Output the [x, y] coordinate of the center of the cell containing the given text.  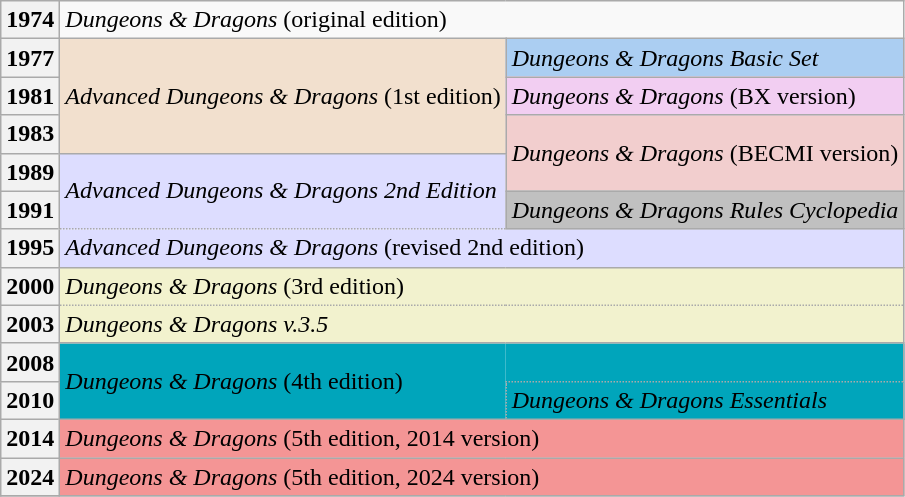
Dungeons & Dragons (BX version) [705, 96]
1983 [30, 134]
Advanced Dungeons & Dragons (1st edition) [283, 96]
Dungeons & Dragons v.3.5 [482, 324]
Dungeons & Dragons (BECMI version) [705, 153]
Dungeons & Dragons (original edition) [482, 20]
Dungeons & Dragons (4th edition) [283, 381]
1981 [30, 96]
Advanced Dungeons & Dragons (revised 2nd edition) [482, 248]
2024 [30, 477]
Dungeons & Dragons (5th edition, 2024 version) [482, 477]
2014 [30, 438]
Dungeons & Dragons Rules Cyclopedia [705, 210]
1989 [30, 172]
2008 [30, 362]
1977 [30, 58]
1991 [30, 210]
1995 [30, 248]
1974 [30, 20]
Dungeons & Dragons (5th edition, 2014 version) [482, 438]
2000 [30, 286]
2010 [30, 400]
Dungeons & Dragons (3rd edition) [482, 286]
Dungeons & Dragons Basic Set [705, 58]
Dungeons & Dragons Essentials [705, 400]
Advanced Dungeons & Dragons 2nd Edition [283, 191]
2003 [30, 324]
